Capture the cell that displays the provided text and extract its (X, Y) central coordinate. 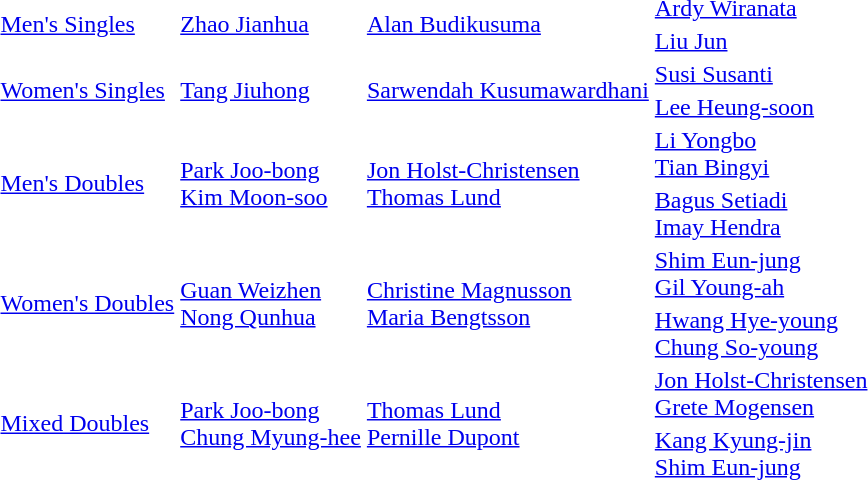
Guan Weizhen Nong Qunhua (271, 304)
Tang Jiuhong (271, 90)
Park Joo-bong Kim Moon-soo (271, 184)
Christine Magnusson Maria Bengtsson (508, 304)
Sarwendah Kusumawardhani (508, 90)
Jon Holst-Christensen Thomas Lund (508, 184)
